Return (X, Y) of the center of cell containing provided text 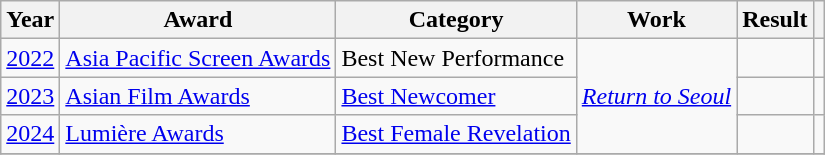
2023 (30, 96)
Return to Seoul (656, 96)
2024 (30, 134)
Category (456, 20)
Best Newcomer (456, 96)
Best Female Revelation (456, 134)
Award (198, 20)
Best New Performance (456, 58)
Year (30, 20)
Asian Film Awards (198, 96)
Work (656, 20)
2022 (30, 58)
Lumière Awards (198, 134)
Result (775, 20)
Asia Pacific Screen Awards (198, 58)
